Detect which cell encompasses the target text, then output its (X, Y) center coordinate. 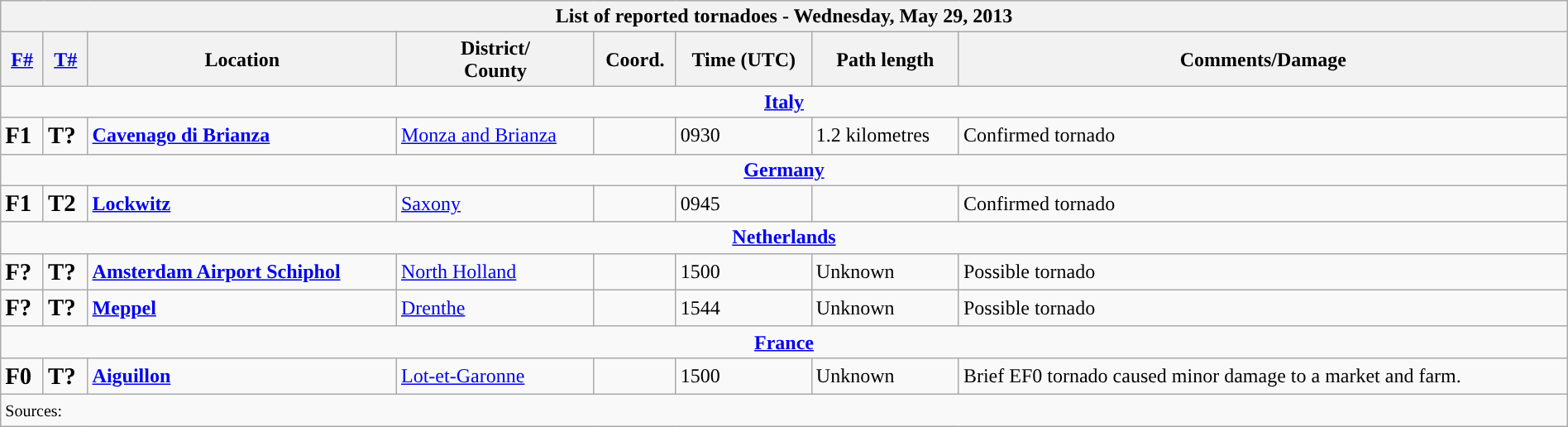
F# (22, 60)
Lockwitz (241, 204)
1.2 kilometres (885, 136)
0945 (743, 204)
Lot-et-Garonne (495, 376)
Meppel (241, 308)
District/County (495, 60)
Coord. (635, 60)
Cavenago di Brianza (241, 136)
Netherlands (784, 237)
F0 (22, 376)
Brief EF0 tornado caused minor damage to a market and farm. (1263, 376)
Path length (885, 60)
T# (65, 60)
Sources: (784, 410)
Comments/Damage (1263, 60)
Drenthe (495, 308)
Saxony (495, 204)
0930 (743, 136)
North Holland (495, 271)
Location (241, 60)
T2 (65, 204)
Time (UTC) (743, 60)
Amsterdam Airport Schiphol (241, 271)
1544 (743, 308)
Italy (784, 102)
Aiguillon (241, 376)
Monza and Brianza (495, 136)
List of reported tornadoes - Wednesday, May 29, 2013 (784, 17)
France (784, 342)
Germany (784, 170)
